Locate the cell with the specified text and output its [x, y] center coordinate. 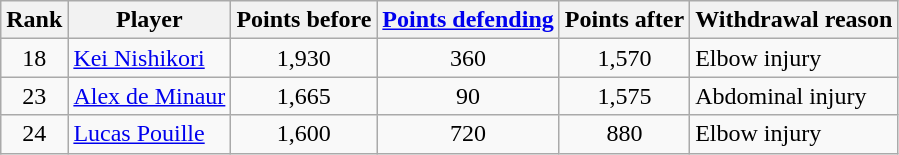
720 [468, 134]
Abdominal injury [794, 96]
360 [468, 58]
18 [34, 58]
1,665 [304, 96]
Player [150, 20]
Points before [304, 20]
Kei Nishikori [150, 58]
880 [624, 134]
1,570 [624, 58]
Lucas Pouille [150, 134]
Points after [624, 20]
Points defending [468, 20]
Alex de Minaur [150, 96]
23 [34, 96]
24 [34, 134]
1,600 [304, 134]
Withdrawal reason [794, 20]
1,575 [624, 96]
Rank [34, 20]
90 [468, 96]
1,930 [304, 58]
